Return the (X, Y) coordinate for the center point of the cell that contains the specified text.  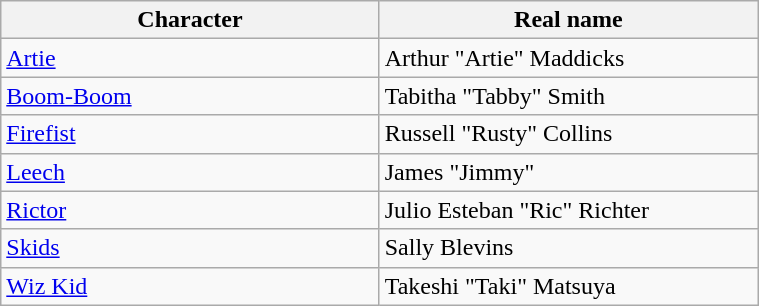
Wiz Kid (190, 286)
Character (190, 20)
Boom-Boom (190, 96)
Skids (190, 248)
Russell "Rusty" Collins (568, 134)
Arthur "Artie" Maddicks (568, 58)
Tabitha "Tabby" Smith (568, 96)
James "Jimmy" (568, 172)
Artie (190, 58)
Sally Blevins (568, 248)
Leech (190, 172)
Julio Esteban "Ric" Richter (568, 210)
Firefist (190, 134)
Real name (568, 20)
Takeshi "Taki" Matsuya (568, 286)
Rictor (190, 210)
